Output the [X, Y] coordinate of the center of the cell containing the given text.  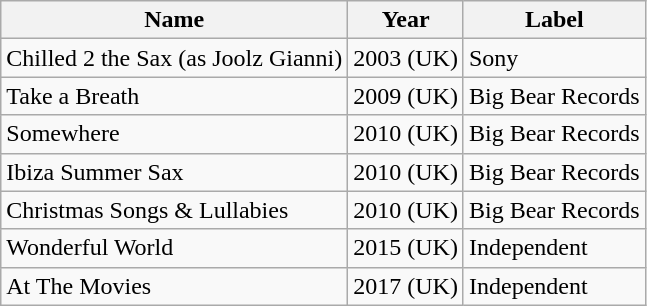
Take a Breath [174, 96]
Christmas Songs & Lullabies [174, 210]
Ibiza Summer Sax [174, 172]
Wonderful World [174, 248]
Label [554, 20]
2015 (UK) [406, 248]
2017 (UK) [406, 286]
At The Movies [174, 286]
2009 (UK) [406, 96]
Year [406, 20]
Chilled 2 the Sax (as Joolz Gianni) [174, 58]
Name [174, 20]
2003 (UK) [406, 58]
Sony [554, 58]
Somewhere [174, 134]
